Determine the (x, y) coordinate at the center of the cell enclosing the given text.  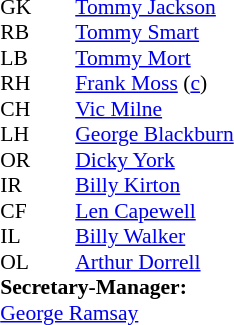
IR (19, 185)
OL (19, 262)
Tommy Smart (154, 33)
CH (19, 109)
Billy Walker (154, 237)
OR (19, 160)
Vic Milne (154, 109)
Frank Moss (c) (154, 83)
IL (19, 237)
Billy Kirton (154, 185)
Secretary-Manager: (116, 287)
Dicky York (154, 160)
Arthur Dorrell (154, 262)
LH (19, 135)
CF (19, 211)
RB (19, 33)
George Blackburn (154, 135)
Len Capewell (154, 211)
LB (19, 58)
RH (19, 83)
Tommy Mort (154, 58)
